Return (X, Y) of the center of cell containing provided text 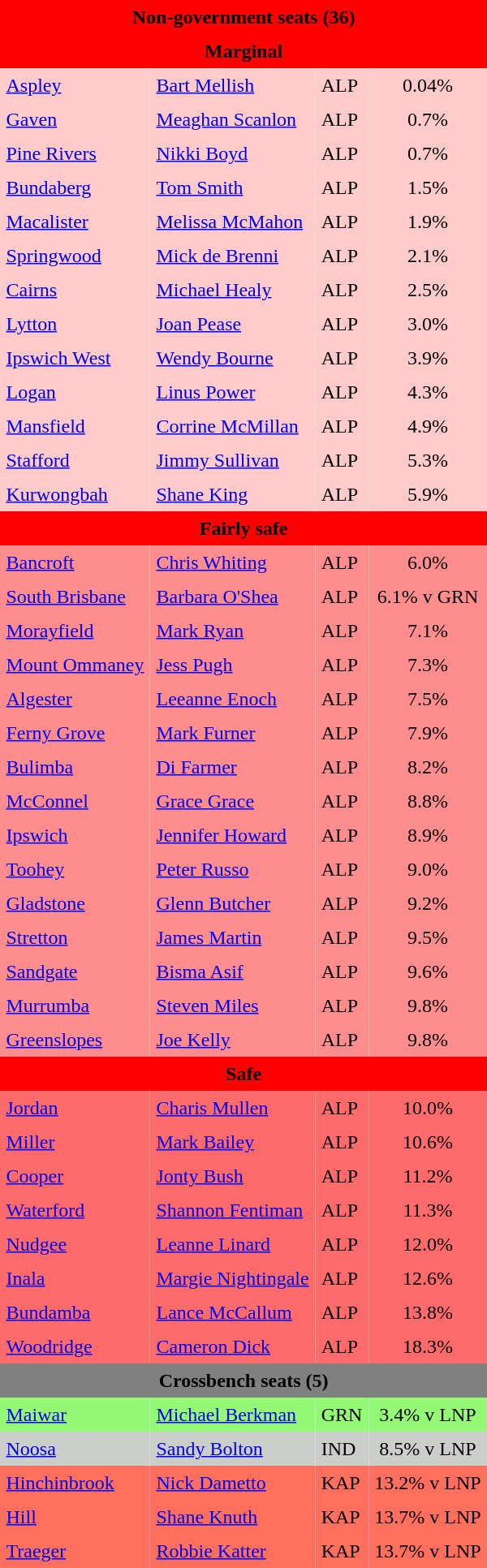
9.0% (428, 870)
Corrine McMillan (232, 427)
Chris Whiting (232, 563)
Leeanne Enoch (232, 700)
8.2% (428, 768)
Jonty Bush (232, 1177)
Springwood (75, 256)
Steven Miles (232, 1006)
4.3% (428, 393)
Grace Grace (232, 802)
8.5% v LNP (428, 1450)
0.04% (428, 86)
Toohey (75, 870)
Logan (75, 393)
Joan Pease (232, 325)
Morayfield (75, 631)
Lance McCallum (232, 1313)
Mansfield (75, 427)
Mick de Brenni (232, 256)
4.9% (428, 427)
Nick Dametto (232, 1484)
Margie Nightingale (232, 1279)
Maiwar (75, 1415)
Wendy Bourne (232, 359)
Barbara O'Shea (232, 597)
1.9% (428, 222)
Cameron Dick (232, 1347)
Ipswich West (75, 359)
Woodridge (75, 1347)
Bundamba (75, 1313)
10.0% (428, 1109)
Linus Power (232, 393)
13.2% v LNP (428, 1484)
Gladstone (75, 904)
Fairly safe (243, 529)
Mark Bailey (232, 1143)
6.0% (428, 563)
Stretton (75, 938)
9.6% (428, 972)
13.8% (428, 1313)
Bancroft (75, 563)
Michael Healy (232, 291)
Non-government seats (36) (243, 18)
11.3% (428, 1211)
Aspley (75, 86)
7.5% (428, 700)
18.3% (428, 1347)
5.9% (428, 495)
Jess Pugh (232, 666)
Noosa (75, 1450)
Bulimba (75, 768)
3.9% (428, 359)
Miller (75, 1143)
Bart Mellish (232, 86)
Algester (75, 700)
2.1% (428, 256)
8.9% (428, 836)
Cairns (75, 291)
Jordan (75, 1109)
Greenslopes (75, 1040)
Bundaberg (75, 188)
Sandgate (75, 972)
Tom Smith (232, 188)
Peter Russo (232, 870)
Mark Ryan (232, 631)
7.9% (428, 734)
Mark Furner (232, 734)
Macalister (75, 222)
Kurwongbah (75, 495)
Murrumba (75, 1006)
Meaghan Scanlon (232, 120)
7.3% (428, 666)
Leanne Linard (232, 1245)
Crossbench seats (5) (243, 1381)
2.5% (428, 291)
Shane Knuth (232, 1518)
Inala (75, 1279)
Jennifer Howard (232, 836)
Lytton (75, 325)
Shannon Fentiman (232, 1211)
3.0% (428, 325)
Glenn Butcher (232, 904)
12.6% (428, 1279)
Stafford (75, 461)
11.2% (428, 1177)
13.7% v LNP (428, 1518)
Cooper (75, 1177)
James Martin (232, 938)
Melissa McMahon (232, 222)
Ferny Grove (75, 734)
10.6% (428, 1143)
6.1% v GRN (428, 597)
Ipswich (75, 836)
Michael Berkman (232, 1415)
South Brisbane (75, 597)
Shane King (232, 495)
12.0% (428, 1245)
Charis Mullen (232, 1109)
8.8% (428, 802)
McConnel (75, 802)
5.3% (428, 461)
Mount Ommaney (75, 666)
IND (342, 1450)
Pine Rivers (75, 154)
Jimmy Sullivan (232, 461)
Joe Kelly (232, 1040)
7.1% (428, 631)
1.5% (428, 188)
Nudgee (75, 1245)
9.2% (428, 904)
Hinchinbrook (75, 1484)
Waterford (75, 1211)
Gaven (75, 120)
GRN (342, 1415)
Safe (243, 1075)
Bisma Asif (232, 972)
3.4% v LNP (428, 1415)
Sandy Bolton (232, 1450)
Hill (75, 1518)
Di Farmer (232, 768)
Nikki Boyd (232, 154)
9.5% (428, 938)
Marginal (243, 52)
